For the text-containing cell, return its midpoint in [x, y] coordinate format. 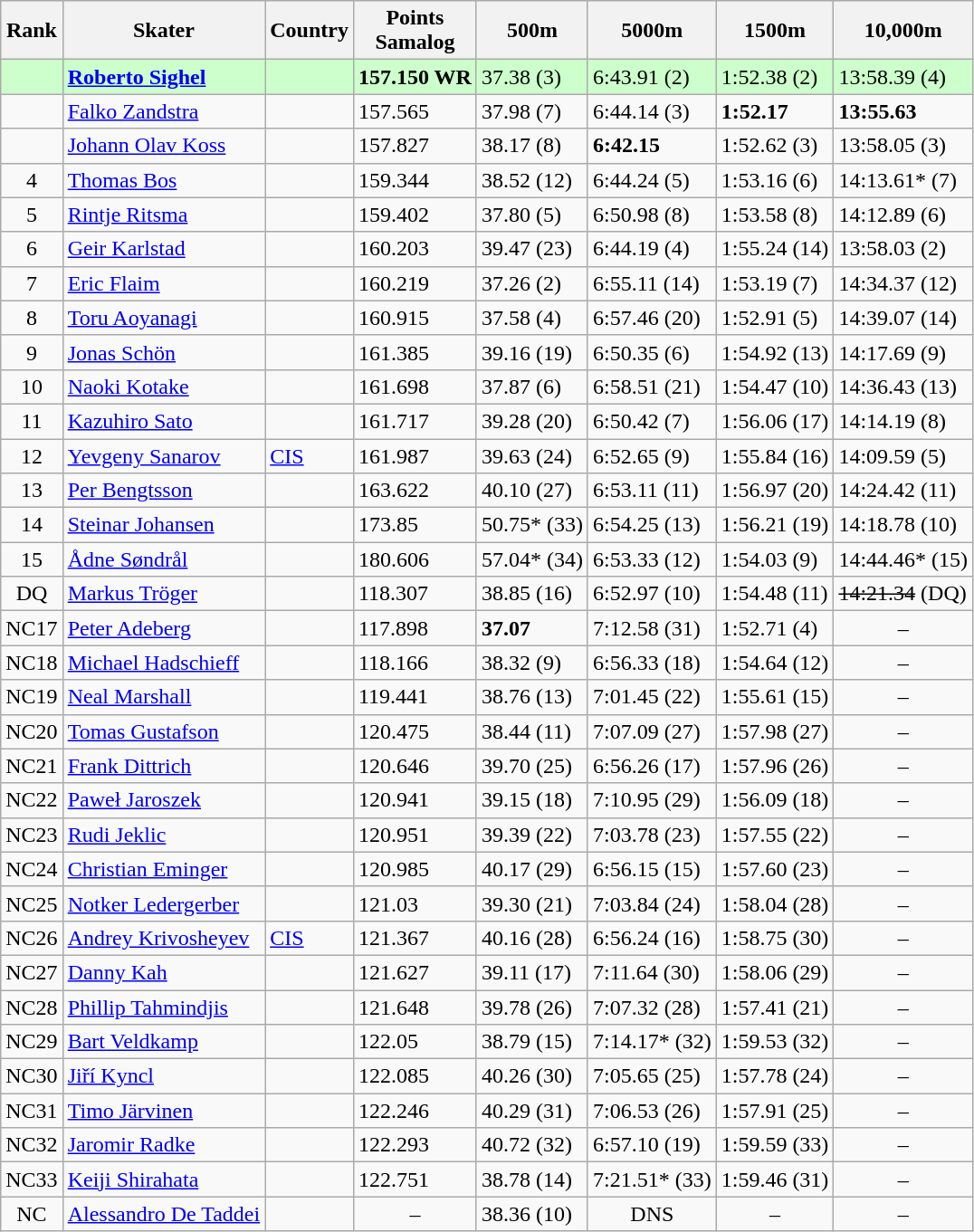
Eric Flaim [164, 283]
6:53.33 (12) [652, 559]
6:57.46 (20) [652, 318]
38.78 (14) [532, 1179]
1:54.92 (13) [775, 352]
6:57.10 (19) [652, 1145]
38.17 (8) [532, 146]
173.85 [415, 525]
39.47 (23) [532, 249]
6:50.42 (7) [652, 421]
6:58.51 (21) [652, 387]
6:44.19 (4) [652, 249]
121.627 [415, 972]
163.622 [415, 491]
37.98 (7) [532, 111]
1:56.06 (17) [775, 421]
6:50.35 (6) [652, 352]
6:56.24 (16) [652, 938]
5 [32, 215]
1:56.21 (19) [775, 525]
1:59.46 (31) [775, 1179]
122.246 [415, 1111]
7:03.84 (24) [652, 903]
Yevgeny Sanarov [164, 455]
1:52.91 (5) [775, 318]
Notker Ledergerber [164, 903]
10 [32, 387]
39.28 (20) [532, 421]
37.38 (3) [532, 77]
14:09.59 (5) [903, 455]
122.293 [415, 1145]
118.166 [415, 663]
161.717 [415, 421]
38.32 (9) [532, 663]
1:55.24 (14) [775, 249]
500m [532, 31]
6 [32, 249]
1:57.60 (23) [775, 869]
1:55.61 (15) [775, 697]
DNS [652, 1214]
1:53.19 (7) [775, 283]
NC26 [32, 938]
NC [32, 1214]
NC21 [32, 766]
13:58.03 (2) [903, 249]
6:52.97 (10) [652, 594]
14:24.42 (11) [903, 491]
13:58.05 (3) [903, 146]
161.385 [415, 352]
37.87 (6) [532, 387]
6:54.25 (13) [652, 525]
7:07.32 (28) [652, 1008]
37.58 (4) [532, 318]
7:14.17* (32) [652, 1042]
NC32 [32, 1145]
NC30 [32, 1076]
37.80 (5) [532, 215]
1:54.64 (12) [775, 663]
161.698 [415, 387]
NC33 [32, 1179]
7:05.65 (25) [652, 1076]
6:56.33 (18) [652, 663]
1:56.09 (18) [775, 800]
1:58.04 (28) [775, 903]
1500m [775, 31]
14:18.78 (10) [903, 525]
6:52.65 (9) [652, 455]
39.15 (18) [532, 800]
Rank [32, 31]
40.10 (27) [532, 491]
Keiji Shirahata [164, 1179]
Naoki Kotake [164, 387]
120.951 [415, 835]
38.79 (15) [532, 1042]
13:55.63 [903, 111]
14:44.46* (15) [903, 559]
1:52.71 (4) [775, 628]
7:12.58 (31) [652, 628]
14:21.34 (DQ) [903, 594]
38.85 (16) [532, 594]
Ådne Søndrål [164, 559]
Michael Hadschieff [164, 663]
Jiří Kyncl [164, 1076]
39.63 (24) [532, 455]
Jaromir Radke [164, 1145]
39.16 (19) [532, 352]
1:58.75 (30) [775, 938]
6:43.91 (2) [652, 77]
6:44.14 (3) [652, 111]
120.646 [415, 766]
NC29 [32, 1042]
Jonas Schön [164, 352]
5000m [652, 31]
39.39 (22) [532, 835]
Frank Dittrich [164, 766]
14 [32, 525]
1:54.47 (10) [775, 387]
NC17 [32, 628]
161.987 [415, 455]
1:59.59 (33) [775, 1145]
1:59.53 (32) [775, 1042]
Thomas Bos [164, 180]
1:57.91 (25) [775, 1111]
13:58.39 (4) [903, 77]
Christian Eminger [164, 869]
50.75* (33) [532, 525]
119.441 [415, 697]
Markus Tröger [164, 594]
14:39.07 (14) [903, 318]
Steinar Johansen [164, 525]
40.26 (30) [532, 1076]
Points Samalog [415, 31]
7:21.51* (33) [652, 1179]
1:52.38 (2) [775, 77]
1:56.97 (20) [775, 491]
37.26 (2) [532, 283]
Per Bengtsson [164, 491]
Phillip Tahmindjis [164, 1008]
12 [32, 455]
1:57.41 (21) [775, 1008]
Skater [164, 31]
120.985 [415, 869]
1:54.03 (9) [775, 559]
Alessandro De Taddei [164, 1214]
40.16 (28) [532, 938]
14:17.69 (9) [903, 352]
160.219 [415, 283]
40.17 (29) [532, 869]
NC22 [32, 800]
13 [32, 491]
157.150 WR [415, 77]
1:52.62 (3) [775, 146]
122.751 [415, 1179]
10,000m [903, 31]
NC28 [32, 1008]
7:06.53 (26) [652, 1111]
Kazuhiro Sato [164, 421]
7:10.95 (29) [652, 800]
1:57.78 (24) [775, 1076]
Timo Järvinen [164, 1111]
Falko Zandstra [164, 111]
122.085 [415, 1076]
14:34.37 (12) [903, 283]
1:54.48 (11) [775, 594]
160.203 [415, 249]
Peter Adeberg [164, 628]
Rudi Jeklic [164, 835]
7:11.64 (30) [652, 972]
37.07 [532, 628]
121.367 [415, 938]
38.36 (10) [532, 1214]
Toru Aoyanagi [164, 318]
159.344 [415, 180]
122.05 [415, 1042]
121.648 [415, 1008]
117.898 [415, 628]
157.827 [415, 146]
118.307 [415, 594]
6:56.26 (17) [652, 766]
7 [32, 283]
121.03 [415, 903]
1:57.98 (27) [775, 731]
120.475 [415, 731]
14:14.19 (8) [903, 421]
NC19 [32, 697]
7:07.09 (27) [652, 731]
NC23 [32, 835]
Rintje Ritsma [164, 215]
180.606 [415, 559]
39.78 (26) [532, 1008]
6:44.24 (5) [652, 180]
4 [32, 180]
8 [32, 318]
39.70 (25) [532, 766]
NC18 [32, 663]
Geir Karlstad [164, 249]
1:55.84 (16) [775, 455]
1:53.16 (6) [775, 180]
11 [32, 421]
Neal Marshall [164, 697]
NC27 [32, 972]
6:56.15 (15) [652, 869]
Danny Kah [164, 972]
Country [310, 31]
57.04* (34) [532, 559]
39.30 (21) [532, 903]
1:52.17 [775, 111]
NC24 [32, 869]
1:58.06 (29) [775, 972]
7:01.45 (22) [652, 697]
Johann Olav Koss [164, 146]
38.52 (12) [532, 180]
1:57.55 (22) [775, 835]
NC20 [32, 731]
14:12.89 (6) [903, 215]
40.29 (31) [532, 1111]
38.76 (13) [532, 697]
159.402 [415, 215]
40.72 (32) [532, 1145]
39.11 (17) [532, 972]
157.565 [415, 111]
9 [32, 352]
38.44 (11) [532, 731]
1:53.58 (8) [775, 215]
Andrey Krivosheyev [164, 938]
120.941 [415, 800]
6:53.11 (11) [652, 491]
Roberto Sighel [164, 77]
NC25 [32, 903]
160.915 [415, 318]
6:55.11 (14) [652, 283]
Bart Veldkamp [164, 1042]
6:42.15 [652, 146]
NC31 [32, 1111]
Tomas Gustafson [164, 731]
14:13.61* (7) [903, 180]
15 [32, 559]
Paweł Jaroszek [164, 800]
7:03.78 (23) [652, 835]
6:50.98 (8) [652, 215]
14:36.43 (13) [903, 387]
DQ [32, 594]
1:57.96 (26) [775, 766]
